Scan for the cell matching the given text and deliver its (x, y) coordinate at center. 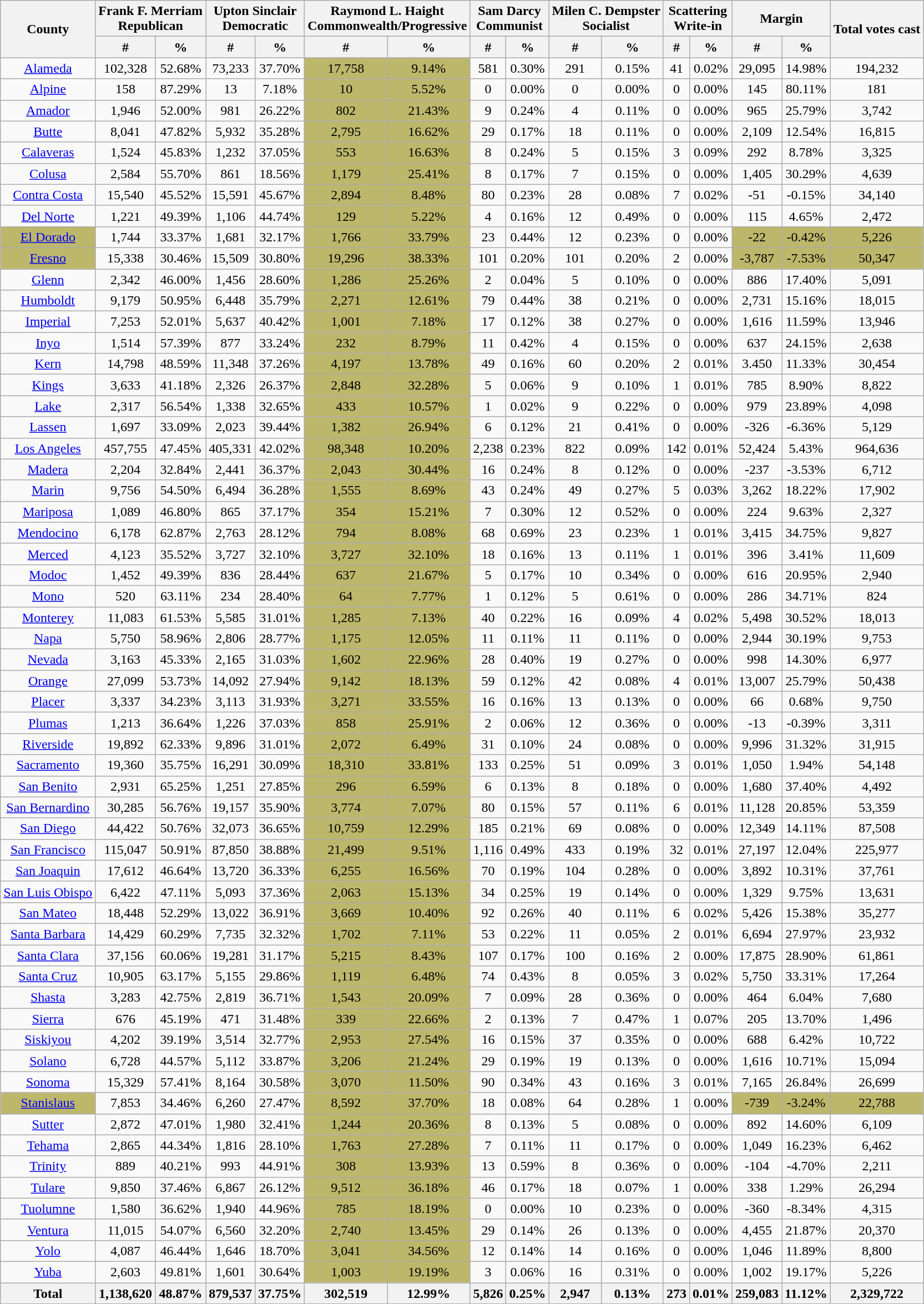
15.38% (806, 913)
37.17% (280, 512)
836 (231, 575)
2,329,722 (877, 1293)
354 (346, 512)
979 (757, 406)
Upton SinclairDemocratic (255, 19)
13.78% (428, 364)
2,342 (125, 279)
1,089 (125, 512)
18,015 (877, 301)
232 (346, 343)
19,296 (346, 258)
11,348 (231, 364)
6,255 (346, 871)
27.94% (280, 681)
292 (757, 153)
33.37% (180, 237)
53.73% (180, 681)
46.64% (180, 871)
6,694 (757, 934)
30.19% (806, 639)
19.19% (428, 1272)
52,424 (757, 448)
5,215 (346, 955)
Sierra (48, 1019)
46.00% (180, 279)
37.46% (180, 1187)
14.11% (806, 828)
87,850 (231, 850)
688 (757, 1040)
234 (231, 596)
1,116 (488, 850)
0.42% (527, 343)
802 (346, 110)
1,046 (757, 1251)
Sutter (48, 1124)
8.43% (428, 955)
1,213 (125, 723)
6,867 (231, 1187)
-7.53% (806, 258)
1,226 (231, 723)
14,429 (125, 934)
18,310 (346, 765)
90 (488, 1082)
40.42% (280, 322)
37,156 (125, 955)
32.77% (280, 1040)
9,996 (757, 744)
Mono (48, 596)
3,892 (757, 871)
32.32% (280, 934)
19,281 (231, 955)
181 (877, 89)
Kern (48, 364)
79 (488, 301)
13,007 (757, 681)
Humboldt (48, 301)
0.68% (806, 702)
1,680 (757, 786)
1,940 (231, 1209)
21.87% (806, 1230)
46 (488, 1187)
Tehama (48, 1145)
0.69% (527, 533)
27.54% (428, 1040)
794 (346, 533)
Mendocino (48, 533)
98,348 (346, 448)
Solano (48, 1061)
38.33% (428, 258)
Fresno (48, 258)
858 (346, 723)
4,098 (877, 406)
1,946 (125, 110)
26.94% (428, 427)
5,112 (231, 1061)
3.41% (806, 554)
1,816 (231, 1145)
9,756 (125, 491)
3,633 (125, 385)
29.86% (280, 977)
8.69% (428, 491)
87.29% (180, 89)
47.11% (180, 892)
1,119 (346, 977)
57.41% (180, 1082)
61.53% (180, 618)
308 (346, 1166)
San Luis Obispo (48, 892)
34,140 (877, 195)
16.56% (428, 871)
25.41% (428, 174)
7.07% (428, 807)
31.93% (280, 702)
37.05% (280, 153)
45.83% (180, 153)
63.17% (180, 977)
Sam DarcyCommunist (509, 19)
10.20% (428, 448)
13,720 (231, 871)
Tuolumne (48, 1209)
73,233 (231, 68)
3,311 (877, 723)
115 (757, 216)
47.45% (180, 448)
4,492 (877, 786)
1,382 (346, 427)
7.11% (428, 934)
-22 (757, 237)
10.40% (428, 913)
50.91% (180, 850)
115,047 (125, 850)
Los Angeles (48, 448)
296 (346, 786)
3,337 (125, 702)
Tulare (48, 1187)
12.54% (806, 132)
Shasta (48, 998)
35.75% (180, 765)
2,806 (231, 639)
6.42% (806, 1040)
44,422 (125, 828)
1,338 (231, 406)
35.52% (180, 554)
Placer (48, 702)
52.29% (180, 913)
70 (488, 871)
36.62% (180, 1209)
35,277 (877, 913)
15.21% (428, 512)
10.71% (806, 1061)
14.98% (806, 68)
28.10% (280, 1145)
28.60% (280, 279)
3,271 (346, 702)
273 (676, 1293)
Raymond L. HaightCommonwealth/Progressive (387, 19)
15,540 (125, 195)
11,609 (877, 554)
102,328 (125, 68)
31.48% (280, 1019)
13.93% (428, 1166)
11.12% (806, 1293)
1,702 (346, 934)
104 (575, 871)
18.19% (428, 1209)
30.64% (280, 1272)
1,524 (125, 153)
107 (488, 955)
-6.36% (806, 427)
-739 (757, 1103)
49.81% (180, 1272)
5,932 (231, 132)
Yolo (48, 1251)
36.37% (280, 469)
981 (231, 110)
30.58% (280, 1082)
Margin (781, 19)
32,073 (231, 828)
-51 (757, 195)
40.21% (180, 1166)
30.46% (180, 258)
48.87% (180, 1293)
28.12% (280, 533)
6,178 (125, 533)
65.25% (180, 786)
2,872 (125, 1124)
26,294 (877, 1187)
8.79% (428, 343)
7.13% (428, 618)
100 (575, 955)
520 (125, 596)
35.90% (280, 807)
20,370 (877, 1230)
Lake (48, 406)
259,083 (757, 1293)
27,099 (125, 681)
15,509 (231, 258)
145 (757, 89)
1,452 (125, 575)
18.22% (806, 491)
46.44% (180, 1251)
5,637 (231, 322)
142 (676, 448)
1,138,620 (125, 1293)
69 (575, 828)
14.60% (806, 1124)
18.70% (280, 1251)
47.01% (180, 1124)
2,327 (877, 512)
32.65% (280, 406)
21.24% (428, 1061)
15,329 (125, 1082)
2,165 (231, 660)
11.50% (428, 1082)
10,905 (125, 977)
31,915 (877, 744)
38.88% (280, 850)
Imperial (48, 322)
57.39% (180, 343)
26.12% (280, 1187)
1,286 (346, 279)
25.91% (428, 723)
Alpine (48, 89)
1,049 (757, 1145)
7,253 (125, 322)
339 (346, 1019)
36.71% (280, 998)
26 (575, 1230)
0.26% (527, 913)
60.29% (180, 934)
4.65% (806, 216)
3,206 (346, 1061)
13.45% (428, 1230)
2,063 (346, 892)
1,232 (231, 153)
22.96% (428, 660)
9.75% (806, 892)
2,931 (125, 786)
20.85% (806, 807)
17,902 (877, 491)
6,109 (877, 1124)
21.43% (428, 110)
877 (231, 343)
2,763 (231, 533)
12.05% (428, 639)
-104 (757, 1166)
58.96% (180, 639)
36.64% (180, 723)
158 (125, 89)
34 (488, 892)
0.35% (632, 1040)
Santa Clara (48, 955)
9,179 (125, 301)
Total votes cast (877, 29)
30.29% (806, 174)
37.36% (280, 892)
Total (48, 1293)
42.02% (280, 448)
14 (575, 1251)
Siskiyou (48, 1040)
2,603 (125, 1272)
2,848 (346, 385)
47.82% (180, 132)
3,113 (231, 702)
5.22% (428, 216)
28.90% (806, 955)
San Diego (48, 828)
886 (757, 279)
50.95% (180, 301)
45.67% (280, 195)
44.74% (280, 216)
13.70% (806, 1019)
Santa Barbara (48, 934)
Merced (48, 554)
1,456 (231, 279)
27,197 (757, 850)
Calaveras (48, 153)
52.01% (180, 322)
865 (231, 512)
17 (488, 322)
965 (757, 110)
33.09% (180, 427)
12.61% (428, 301)
34.23% (180, 702)
39.44% (280, 427)
San Mateo (48, 913)
59 (488, 681)
8,592 (346, 1103)
5,129 (877, 427)
4,455 (757, 1230)
5.43% (806, 448)
27.47% (280, 1103)
19,360 (125, 765)
Marin (48, 491)
964,636 (877, 448)
2,109 (757, 132)
2,072 (346, 744)
Santa Cruz (48, 977)
993 (231, 1166)
464 (757, 998)
889 (125, 1166)
2,819 (231, 998)
2,731 (757, 301)
2,940 (877, 575)
15.16% (806, 301)
Inyo (48, 343)
53,359 (877, 807)
3,669 (346, 913)
1,763 (346, 1145)
44.96% (280, 1209)
471 (231, 1019)
8.78% (806, 153)
0.47% (632, 1019)
Lassen (48, 427)
Mariposa (48, 512)
18.13% (428, 681)
581 (488, 68)
7,853 (125, 1103)
5,155 (231, 977)
4,197 (346, 364)
1,003 (346, 1272)
1,980 (231, 1124)
1,766 (346, 237)
1,175 (346, 639)
6,448 (231, 301)
16,815 (877, 132)
879,537 (231, 1293)
Frank F. MerriamRepublican (151, 19)
9,753 (877, 639)
30,454 (877, 364)
37,761 (877, 871)
87,508 (877, 828)
26,699 (877, 1082)
16.63% (428, 153)
4,315 (877, 1209)
21 (575, 427)
Glenn (48, 279)
15,338 (125, 258)
18.56% (280, 174)
County (48, 29)
50.76% (180, 828)
20.95% (806, 575)
2,211 (877, 1166)
Amador (48, 110)
68 (488, 533)
San Benito (48, 786)
-3,787 (757, 258)
32.84% (180, 469)
0.04% (527, 279)
1,681 (231, 237)
0.52% (632, 512)
52.68% (180, 68)
30.44% (428, 469)
12.99% (428, 1293)
6,494 (231, 491)
1,744 (125, 237)
37 (575, 1040)
15,094 (877, 1061)
63.11% (180, 596)
19.17% (806, 1272)
32.17% (280, 237)
0.18% (632, 786)
4,202 (125, 1040)
16.23% (806, 1145)
36.65% (280, 828)
11,128 (757, 807)
553 (346, 153)
338 (757, 1187)
32.20% (280, 1230)
54.50% (180, 491)
Riverside (48, 744)
1,221 (125, 216)
10,722 (877, 1040)
28.77% (280, 639)
129 (346, 216)
11.89% (806, 1251)
62.33% (180, 744)
Kings (48, 385)
42 (575, 681)
13,946 (877, 322)
9,750 (877, 702)
16,291 (231, 765)
45.33% (180, 660)
35.79% (280, 301)
54,148 (877, 765)
2,326 (231, 385)
8.08% (428, 533)
14,092 (231, 681)
27.28% (428, 1145)
2,795 (346, 132)
1,050 (757, 765)
-326 (757, 427)
225,977 (877, 850)
8,041 (125, 132)
33.24% (280, 343)
20.36% (428, 1124)
7,735 (231, 934)
5,091 (877, 279)
9,142 (346, 681)
48.59% (180, 364)
55.70% (180, 174)
50,438 (877, 681)
30,285 (125, 807)
29,095 (757, 68)
13,631 (877, 892)
32.28% (428, 385)
1.29% (806, 1187)
19,892 (125, 744)
6,462 (877, 1145)
45.52% (180, 195)
10.31% (806, 871)
16.62% (428, 132)
12.29% (428, 828)
50,347 (877, 258)
13,022 (231, 913)
18,013 (877, 618)
San Francisco (48, 850)
-0.42% (806, 237)
6,260 (231, 1103)
3,283 (125, 998)
20.09% (428, 998)
24 (575, 744)
Monterey (48, 618)
1,405 (757, 174)
36.33% (280, 871)
8.48% (428, 195)
56.54% (180, 406)
6.59% (428, 786)
32 (676, 850)
92 (488, 913)
9,850 (125, 1187)
5,093 (231, 892)
80.11% (806, 89)
1,329 (757, 892)
18,448 (125, 913)
15,591 (231, 195)
62.87% (180, 533)
0.03% (710, 491)
8,800 (877, 1251)
194,232 (877, 68)
San Joaquin (48, 871)
5.52% (428, 89)
19,157 (231, 807)
2,472 (877, 216)
26.37% (280, 385)
12,349 (757, 828)
Modoc (48, 575)
824 (877, 596)
28.40% (280, 596)
133 (488, 765)
San Bernardino (48, 807)
17.40% (806, 279)
33.79% (428, 237)
-8.34% (806, 1209)
17,758 (346, 68)
1,244 (346, 1124)
27.85% (280, 786)
41.18% (180, 385)
74 (488, 977)
2,271 (346, 301)
1,555 (346, 491)
Nevada (48, 660)
224 (757, 512)
2,944 (757, 639)
11,015 (125, 1230)
36.91% (280, 913)
1,002 (757, 1272)
Contra Costa (48, 195)
41 (676, 68)
7,680 (877, 998)
17,264 (877, 977)
205 (757, 1019)
Butte (48, 132)
1.94% (806, 765)
33.87% (280, 1061)
3,070 (346, 1082)
5,426 (757, 913)
6,728 (125, 1061)
28.44% (280, 575)
3,415 (757, 533)
37.75% (280, 1293)
-3.24% (806, 1103)
4,639 (877, 174)
3,262 (757, 491)
0.61% (632, 596)
822 (575, 448)
-4.70% (806, 1166)
6,560 (231, 1230)
1,514 (125, 343)
23.89% (806, 406)
10,759 (346, 828)
1,496 (877, 1019)
14.30% (806, 660)
6,712 (877, 469)
2,238 (488, 448)
31.03% (280, 660)
457,755 (125, 448)
44.57% (180, 1061)
-3.53% (806, 469)
5,498 (757, 618)
11.33% (806, 364)
2,584 (125, 174)
6,977 (877, 660)
2,953 (346, 1040)
37.03% (280, 723)
31 (488, 744)
1,179 (346, 174)
9.51% (428, 850)
-237 (757, 469)
30.52% (806, 618)
1,251 (231, 786)
52.00% (180, 110)
1,543 (346, 998)
11,083 (125, 618)
33.31% (806, 977)
1,601 (231, 1272)
Napa (48, 639)
39.19% (180, 1040)
12.04% (806, 850)
9,827 (877, 533)
2,894 (346, 195)
Yuba (48, 1272)
0.41% (632, 427)
36.28% (280, 491)
8,164 (231, 1082)
0.40% (527, 660)
34.75% (806, 533)
9.63% (806, 512)
-360 (757, 1209)
6.04% (806, 998)
31.32% (806, 744)
998 (757, 660)
24.15% (806, 343)
0.59% (527, 1166)
1,001 (346, 322)
9.14% (428, 68)
60 (575, 364)
Sonoma (48, 1082)
34.56% (428, 1251)
4,087 (125, 1251)
6.48% (428, 977)
11.59% (806, 322)
8.90% (806, 385)
Ventura (48, 1230)
8,822 (877, 385)
37.40% (806, 786)
3,742 (877, 110)
Del Norte (48, 216)
44.34% (180, 1145)
302,519 (346, 1293)
3,163 (125, 660)
26.84% (806, 1082)
21.67% (428, 575)
892 (757, 1124)
45.19% (180, 1019)
3,041 (346, 1251)
2,023 (231, 427)
2,740 (346, 1230)
2,043 (346, 469)
396 (757, 554)
9,896 (231, 744)
7.77% (428, 596)
31.17% (280, 955)
33.81% (428, 765)
15.13% (428, 892)
30.80% (280, 258)
61,861 (877, 955)
1,580 (125, 1209)
53 (488, 934)
42.75% (180, 998)
1,106 (231, 216)
4,123 (125, 554)
Milen C. DempsterSocialist (606, 19)
2,947 (575, 1293)
1,697 (125, 427)
0.31% (632, 1272)
26.22% (280, 110)
57 (575, 807)
3,325 (877, 153)
46.80% (180, 512)
34.71% (806, 596)
23,932 (877, 934)
Colusa (48, 174)
0.43% (527, 977)
7,165 (757, 1082)
-13 (757, 723)
3,774 (346, 807)
Madera (48, 469)
3.450 (757, 364)
3,514 (231, 1040)
405,331 (231, 448)
2,865 (125, 1145)
Sacramento (48, 765)
Alameda (48, 68)
44.91% (280, 1166)
9,512 (346, 1187)
-0.15% (806, 195)
861 (231, 174)
37.26% (280, 364)
51 (575, 765)
2,638 (877, 343)
2,441 (231, 469)
30.09% (280, 765)
Trinity (48, 1166)
36.18% (428, 1187)
Plumas (48, 723)
1,602 (346, 660)
291 (575, 68)
Orange (48, 681)
6,422 (125, 892)
1,285 (346, 618)
616 (757, 575)
185 (488, 828)
10.57% (428, 406)
ScatteringWrite-in (698, 19)
Stanislaus (48, 1103)
25.26% (428, 279)
56.76% (180, 807)
21,499 (346, 850)
32.41% (280, 1124)
286 (757, 596)
5,585 (231, 618)
-0.39% (806, 723)
5,826 (488, 1293)
60.06% (180, 955)
35.28% (280, 132)
14,798 (125, 364)
33.55% (428, 702)
22,788 (877, 1103)
17,612 (125, 871)
6.49% (428, 744)
27.97% (806, 934)
17,875 (757, 955)
2,317 (125, 406)
El Dorado (48, 237)
22.66% (428, 1019)
676 (125, 1019)
54.07% (180, 1230)
66 (757, 702)
1,646 (231, 1251)
2,204 (125, 469)
34.46% (180, 1103)
